Search for the cell housing the specified text and yield its (X, Y) center coordinate. 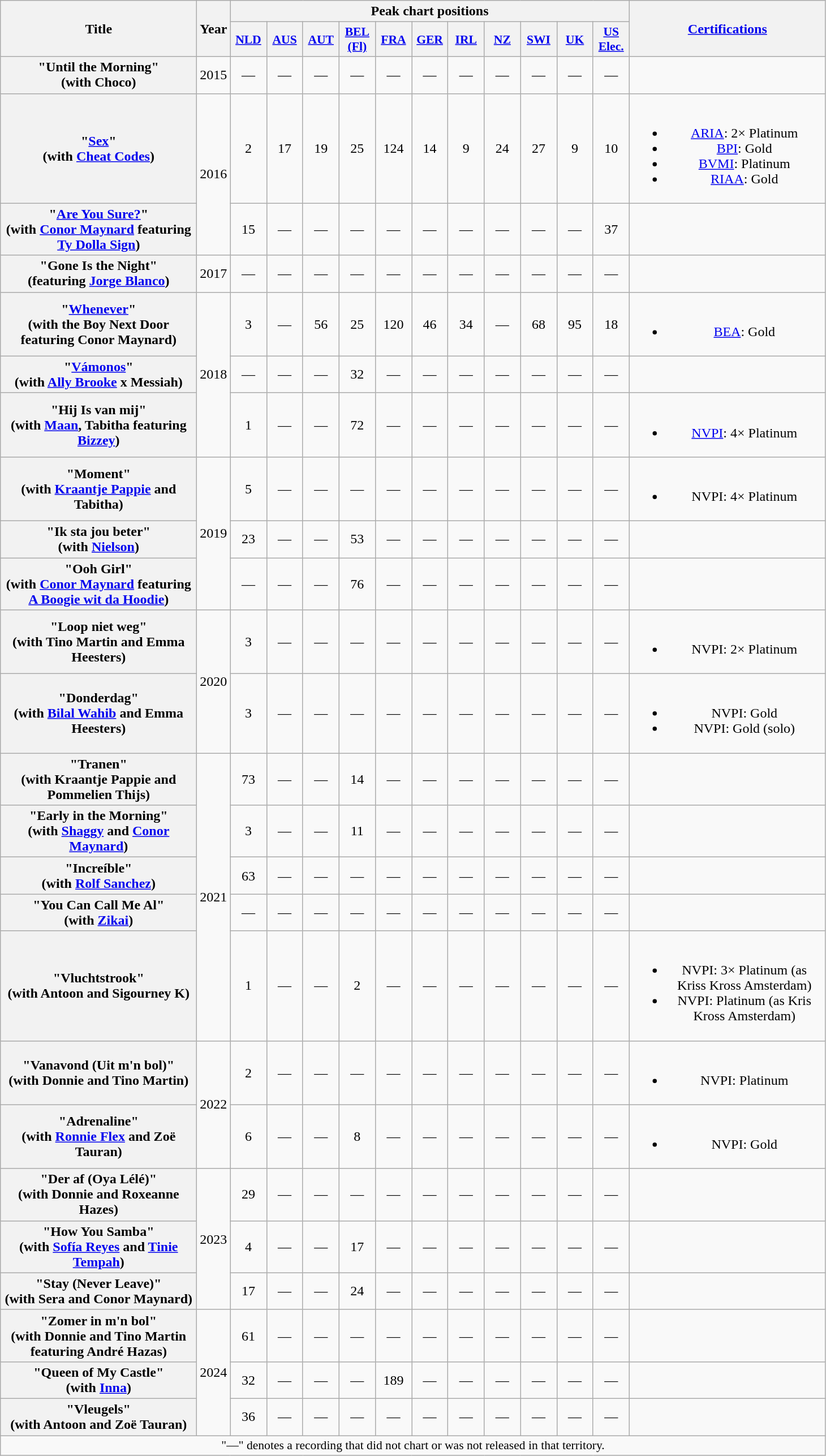
"Vleugels" (with Antoon and Zoë Tauran) (98, 1417)
37 (611, 229)
36 (248, 1417)
2021 (214, 897)
BEA: Gold (728, 324)
56 (321, 324)
Title (98, 28)
"Moment" (with Kraantje Pappie and Tabitha) (98, 489)
"Der af (Oya Lélé)" (with Donnie and Roxeanne Hazes) (98, 1195)
"Until the Morning" (with Choco) (98, 75)
"Are You Sure?"(with Conor Maynard featuring Ty Dolla Sign) (98, 229)
95 (575, 324)
AUS (285, 40)
BEL (Fl) (357, 40)
15 (248, 229)
34 (466, 324)
"Donderdag" (with Bilal Wahib and Emma Heesters) (98, 714)
"Early in the Morning" (with Shaggy and Conor Maynard) (98, 831)
IRL (466, 40)
"Tranen" (with Kraantje Pappie and Pommelien Thijs) (98, 779)
73 (248, 779)
"How You Samba" (with Sofía Reyes and Tinie Tempah) (98, 1247)
"Ooh Girl" (with Conor Maynard featuring A Boogie wit da Hoodie) (98, 584)
5 (248, 489)
2016 (214, 174)
"Ik sta jou beter" (with Nielson) (98, 539)
46 (430, 324)
SWI (539, 40)
8 (357, 1136)
"Adrenaline" (with Ronnie Flex and Zoë Tauran) (98, 1136)
NVPI: Gold (728, 1136)
"Gone Is the Night" (featuring Jorge Blanco) (98, 274)
"Queen of My Castle" (with Inna) (98, 1380)
23 (248, 539)
2024 (214, 1372)
2020 (214, 681)
"Whenever"(with the Boy Next Door featuring Conor Maynard) (98, 324)
124 (393, 148)
"Loop niet weg" (with Tino Martin and Emma Heesters) (98, 642)
Peak chart positions (430, 11)
"Stay (Never Leave)" (with Sera and Conor Maynard) (98, 1291)
UK (575, 40)
GER (430, 40)
72 (357, 424)
NVPI: 2× Platinum (728, 642)
4 (248, 1247)
AUT (321, 40)
6 (248, 1136)
"Increíble" (with Rolf Sanchez) (98, 876)
10 (611, 148)
Year (214, 28)
Certifications (728, 28)
19 (321, 148)
53 (357, 539)
"Vanavond (Uit m'n bol)" (with Donnie and Tino Martin) (98, 1073)
"Zomer in m'n bol" (with Donnie and Tino Martin featuring André Hazas) (98, 1335)
NZ (502, 40)
"Vluchtstrook" (with Antoon and Sigourney K) (98, 986)
"Hij Is van mij" (with Maan, Tabitha featuring Bizzey) (98, 424)
USElec. (611, 40)
2018 (214, 375)
120 (393, 324)
63 (248, 876)
2015 (214, 75)
"Sex"(with Cheat Codes) (98, 148)
18 (611, 324)
"—" denotes a recording that did not chart or was not released in that territory. (413, 1445)
"You Can Call Me Al" (with Zikai) (98, 912)
NVPI: 3× Platinum (as Kriss Kross Amsterdam)NVPI: Platinum (as Kris Kross Amsterdam) (728, 986)
27 (539, 148)
189 (393, 1380)
2023 (214, 1239)
68 (539, 324)
2019 (214, 533)
NVPI: GoldNVPI: Gold (solo) (728, 714)
61 (248, 1335)
29 (248, 1195)
2022 (214, 1105)
FRA (393, 40)
NLD (248, 40)
2017 (214, 274)
"Vámonos" (with Ally Brooke x Messiah) (98, 375)
76 (357, 584)
11 (357, 831)
ARIA: 2× PlatinumBPI: GoldBVMI: PlatinumRIAA: Gold (728, 148)
NVPI: Platinum (728, 1073)
